For the text-containing cell, return its midpoint in (x, y) coordinate format. 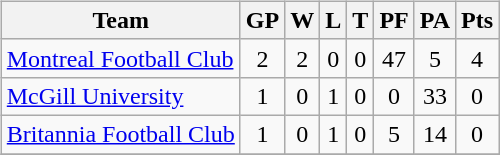
T (360, 20)
14 (434, 134)
Montreal Football Club (120, 58)
47 (394, 58)
Pts (478, 20)
L (334, 20)
McGill University (120, 96)
33 (434, 96)
Team (120, 20)
4 (478, 58)
Britannia Football Club (120, 134)
PF (394, 20)
W (302, 20)
PA (434, 20)
GP (262, 20)
